Locate the cell with the specified text and output its (x, y) center coordinate. 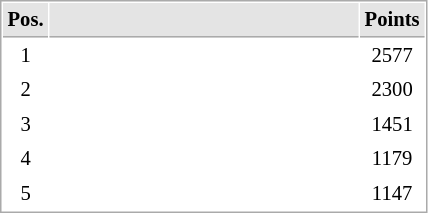
1451 (392, 124)
1179 (392, 158)
2300 (392, 90)
5 (26, 194)
3 (26, 124)
1147 (392, 194)
2 (26, 90)
Pos. (26, 20)
1 (26, 56)
4 (26, 158)
2577 (392, 56)
Points (392, 20)
